From the cell containing the given text, extract its center point as (X, Y) coordinate. 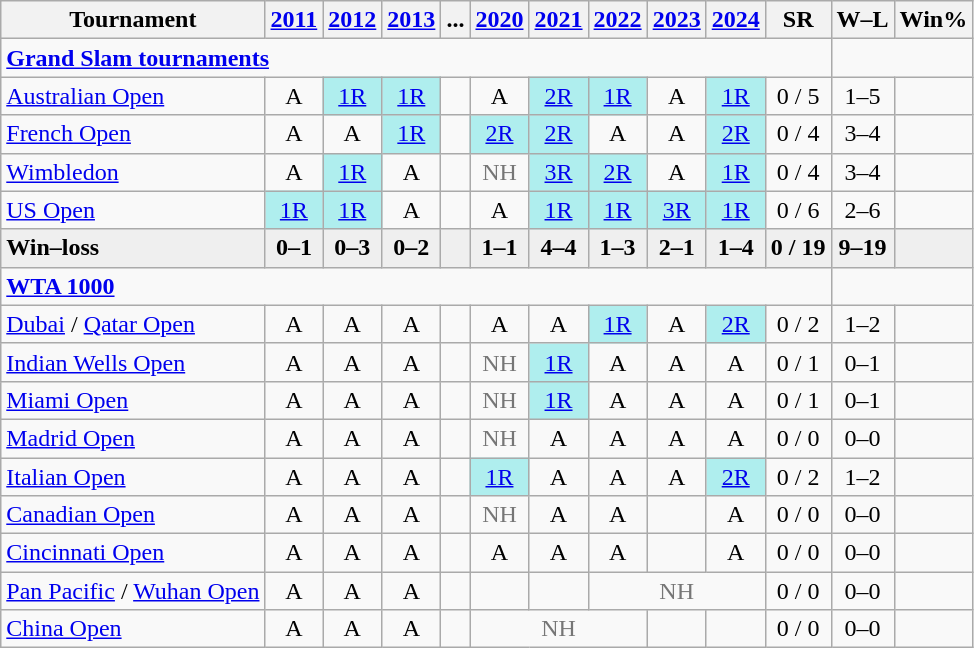
Tournament (133, 20)
0–2 (412, 248)
0 / 6 (798, 210)
2021 (558, 20)
Win–loss (133, 248)
Grand Slam tournaments (416, 58)
Win% (934, 20)
Madrid Open (133, 438)
Pan Pacific / Wuhan Open (133, 591)
China Open (133, 629)
2011 (294, 20)
Indian Wells Open (133, 362)
... (456, 20)
2012 (352, 20)
2024 (736, 20)
Miami Open (133, 400)
2023 (676, 20)
Wimbledon (133, 172)
1–4 (736, 248)
0 / 5 (798, 96)
Italian Open (133, 477)
Australian Open (133, 96)
4–4 (558, 248)
2013 (412, 20)
Cincinnati Open (133, 553)
Canadian Open (133, 515)
1–1 (500, 248)
2–1 (676, 248)
0–3 (352, 248)
1–5 (862, 96)
SR (798, 20)
1–3 (618, 248)
Dubai / Qatar Open (133, 324)
WTA 1000 (416, 286)
2–6 (862, 210)
2020 (500, 20)
2022 (618, 20)
US Open (133, 210)
0 / 19 (798, 248)
French Open (133, 134)
9–19 (862, 248)
W–L (862, 20)
